Provide the [X, Y] coordinate of the cell's center where the given text is located.  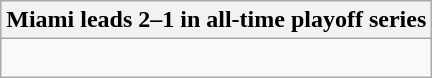
Miami leads 2–1 in all-time playoff series [216, 20]
